Extract the [x, y] coordinate from the center of the cell holding the provided text.  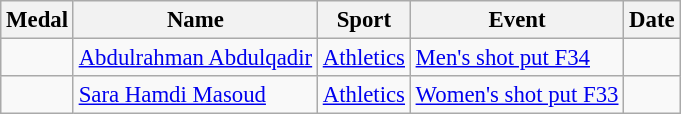
Men's shot put F34 [516, 58]
Abdulrahman Abdulqadir [195, 58]
Event [516, 20]
Sara Hamdi Masoud [195, 95]
Name [195, 20]
Date [652, 20]
Sport [364, 20]
Medal [38, 20]
Women's shot put F33 [516, 95]
